Detect which cell encompasses the target text, then output its [x, y] center coordinate. 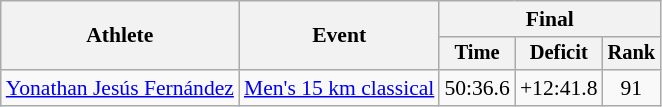
Final [550, 19]
Time [476, 54]
91 [632, 88]
Event [339, 36]
Yonathan Jesús Fernández [120, 88]
Athlete [120, 36]
Men's 15 km classical [339, 88]
+12:41.8 [559, 88]
50:36.6 [476, 88]
Deficit [559, 54]
Rank [632, 54]
